From the cell containing the given text, extract its center point as [X, Y] coordinate. 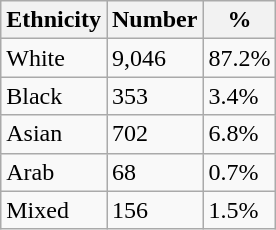
702 [154, 134]
% [240, 20]
3.4% [240, 96]
68 [154, 172]
6.8% [240, 134]
353 [154, 96]
9,046 [154, 58]
Ethnicity [54, 20]
0.7% [240, 172]
Black [54, 96]
White [54, 58]
Asian [54, 134]
156 [154, 210]
1.5% [240, 210]
87.2% [240, 58]
Number [154, 20]
Mixed [54, 210]
Arab [54, 172]
